Identify which cell holds the provided text, then report its (X, Y) central coordinate. 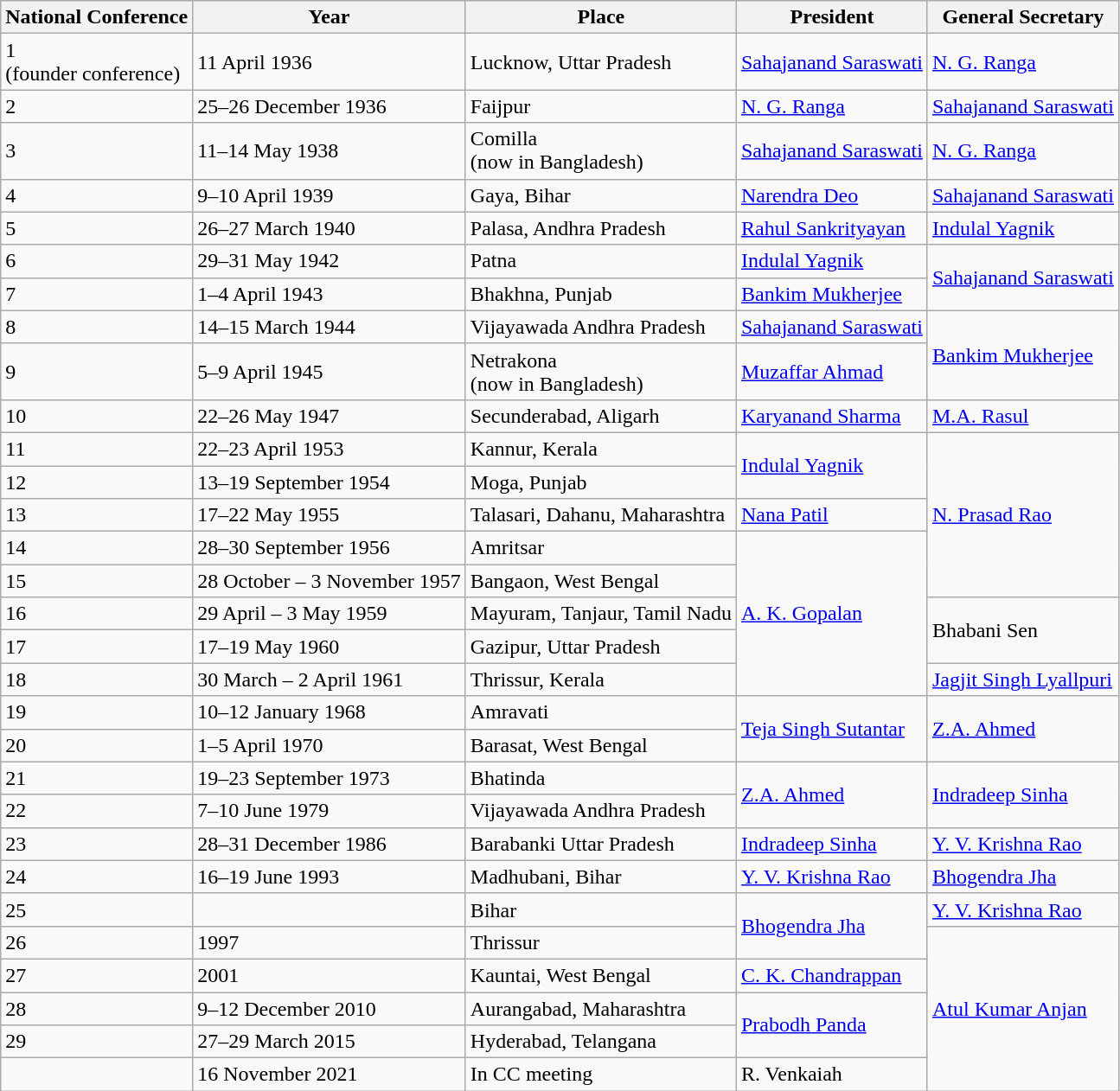
1(founder conference) (97, 62)
Moga, Punjab (600, 482)
Barabanki Uttar Pradesh (600, 844)
In CC meeting (600, 1075)
Kauntai, West Bengal (600, 975)
1–5 April 1970 (330, 745)
19 (97, 712)
10–12 January 1968 (330, 712)
20 (97, 745)
11 (97, 449)
16 November 2021 (330, 1075)
12 (97, 482)
22–23 April 1953 (330, 449)
5 (97, 228)
2 (97, 106)
Palasa, Andhra Pradesh (600, 228)
Amravati (600, 712)
27 (97, 975)
6 (97, 261)
Patna (600, 261)
Thrissur (600, 942)
28 (97, 1009)
Lucknow, Uttar Pradesh (600, 62)
27–29 March 2015 (330, 1042)
Narendra Deo (832, 195)
25 (97, 909)
3 (97, 150)
Jagjit Singh Lyallpuri (1022, 679)
29 (97, 1042)
19–23 September 1973 (330, 778)
10 (97, 416)
Muzaffar Ahmad (832, 372)
4 (97, 195)
23 (97, 844)
9–12 December 2010 (330, 1009)
A. K. Gopalan (832, 614)
R. Venkaiah (832, 1075)
General Secretary (1022, 17)
26 (97, 942)
Bhakhna, Punjab (600, 294)
Madhubani, Bihar (600, 877)
26–27 March 1940 (330, 228)
16–19 June 1993 (330, 877)
Nana Patil (832, 515)
C. K. Chandrappan (832, 975)
Karyanand Sharma (832, 416)
22–26 May 1947 (330, 416)
Year (330, 17)
16 (97, 614)
11 April 1936 (330, 62)
Gaya, Bihar (600, 195)
Hyderabad, Telangana (600, 1042)
8 (97, 327)
29 April – 3 May 1959 (330, 614)
Mayuram, Tanjaur, Tamil Nadu (600, 614)
Faijpur (600, 106)
Prabodh Panda (832, 1025)
1997 (330, 942)
13 (97, 515)
18 (97, 679)
Teja Singh Sutantar (832, 729)
17–22 May 1955 (330, 515)
Bhabani Sen (1022, 630)
14–15 March 1944 (330, 327)
28 October – 3 November 1957 (330, 581)
National Conference (97, 17)
Rahul Sankrityayan (832, 228)
2001 (330, 975)
28–31 December 1986 (330, 844)
Place (600, 17)
N. Prasad Rao (1022, 514)
9 (97, 372)
Barasat, West Bengal (600, 745)
9–10 April 1939 (330, 195)
1–4 April 1943 (330, 294)
5–9 April 1945 (330, 372)
Thrissur, Kerala (600, 679)
7 (97, 294)
22 (97, 811)
Bhatinda (600, 778)
Kannur, Kerala (600, 449)
28–30 September 1956 (330, 548)
M.A. Rasul (1022, 416)
Comilla (now in Bangladesh) (600, 150)
13–19 September 1954 (330, 482)
Bihar (600, 909)
Atul Kumar Anjan (1022, 1008)
17 (97, 647)
Amritsar (600, 548)
24 (97, 877)
Talasari, Dahanu, Maharashtra (600, 515)
Bangaon, West Bengal (600, 581)
7–10 June 1979 (330, 811)
Aurangabad, Maharashtra (600, 1009)
Netrakona (now in Bangladesh) (600, 372)
21 (97, 778)
President (832, 17)
25–26 December 1936 (330, 106)
Gazipur, Uttar Pradesh (600, 647)
14 (97, 548)
15 (97, 581)
30 March – 2 April 1961 (330, 679)
29–31 May 1942 (330, 261)
Secunderabad, Aligarh (600, 416)
11–14 May 1938 (330, 150)
17–19 May 1960 (330, 647)
